Capture the cell that displays the provided text and extract its (X, Y) central coordinate. 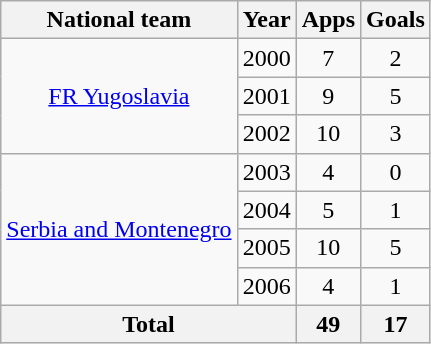
2004 (266, 210)
2005 (266, 248)
FR Yugoslavia (119, 96)
2006 (266, 286)
3 (396, 134)
Total (148, 324)
2000 (266, 58)
49 (328, 324)
2 (396, 58)
7 (328, 58)
Apps (328, 20)
2001 (266, 96)
2002 (266, 134)
National team (119, 20)
9 (328, 96)
2003 (266, 172)
Year (266, 20)
Goals (396, 20)
0 (396, 172)
Serbia and Montenegro (119, 229)
17 (396, 324)
